Pinpoint the cell where the given text exists, returning its [X, Y] midpoint coordinate. 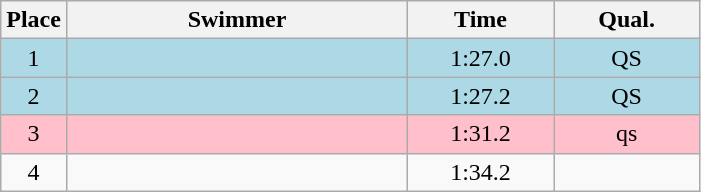
1:34.2 [481, 172]
3 [34, 134]
2 [34, 96]
Qual. [627, 20]
4 [34, 172]
Swimmer [236, 20]
qs [627, 134]
Place [34, 20]
1:27.2 [481, 96]
Time [481, 20]
1:27.0 [481, 58]
1:31.2 [481, 134]
1 [34, 58]
